Provide the (X, Y) coordinate of the cell's center where the given text is located.  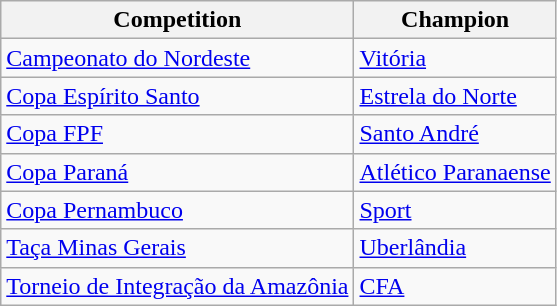
Competition (178, 20)
Campeonato do Nordeste (178, 58)
Champion (455, 20)
CFA (455, 286)
Torneio de Integração da Amazônia (178, 286)
Sport (455, 210)
Taça Minas Gerais (178, 248)
Uberlândia (455, 248)
Copa Espírito Santo (178, 96)
Santo André (455, 134)
Copa Paraná (178, 172)
Atlético Paranaense (455, 172)
Copa FPF (178, 134)
Estrela do Norte (455, 96)
Vitória (455, 58)
Copa Pernambuco (178, 210)
